Determine the (x, y) coordinate at the center of the cell enclosing the given text.  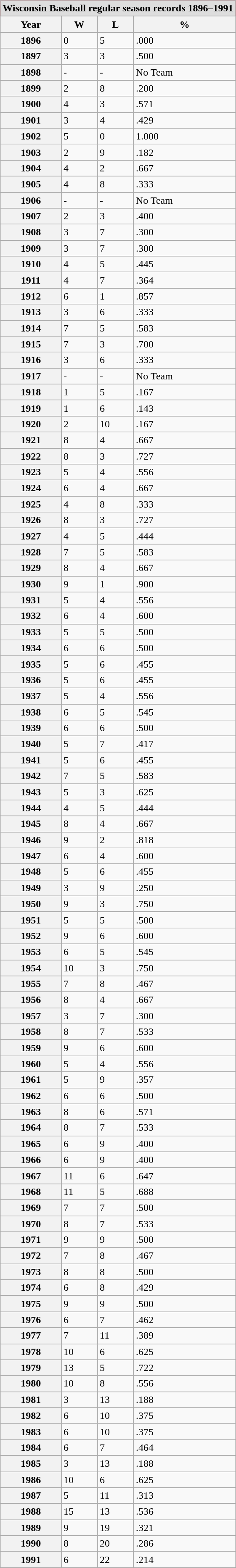
1901 (31, 120)
1986 (31, 1479)
.857 (184, 296)
W (80, 24)
1952 (31, 936)
1921 (31, 440)
1956 (31, 1000)
1916 (31, 360)
.647 (184, 1176)
.445 (184, 264)
1913 (31, 312)
1987 (31, 1496)
.464 (184, 1447)
20 (116, 1544)
1976 (31, 1320)
.417 (184, 744)
.200 (184, 88)
1918 (31, 392)
.313 (184, 1496)
1983 (31, 1431)
1965 (31, 1144)
.250 (184, 888)
.389 (184, 1336)
1962 (31, 1096)
1947 (31, 856)
1911 (31, 280)
1964 (31, 1128)
1969 (31, 1208)
1899 (31, 88)
1920 (31, 424)
1907 (31, 216)
1909 (31, 248)
1985 (31, 1463)
% (184, 24)
1898 (31, 72)
1932 (31, 616)
1.000 (184, 136)
1914 (31, 328)
1904 (31, 168)
.143 (184, 408)
1906 (31, 200)
.286 (184, 1544)
1960 (31, 1064)
1971 (31, 1240)
.462 (184, 1320)
1900 (31, 104)
1972 (31, 1256)
1933 (31, 632)
1979 (31, 1368)
1978 (31, 1352)
1940 (31, 744)
1939 (31, 728)
1953 (31, 952)
1975 (31, 1304)
1915 (31, 344)
1958 (31, 1032)
.357 (184, 1080)
.688 (184, 1192)
1968 (31, 1192)
.722 (184, 1368)
1961 (31, 1080)
1934 (31, 648)
1929 (31, 568)
1936 (31, 680)
1951 (31, 920)
L (116, 24)
1908 (31, 232)
1989 (31, 1528)
.000 (184, 40)
1991 (31, 1560)
1946 (31, 840)
1945 (31, 824)
1897 (31, 56)
1944 (31, 808)
1984 (31, 1447)
1974 (31, 1288)
1910 (31, 264)
1950 (31, 904)
1931 (31, 600)
.818 (184, 840)
1981 (31, 1400)
1925 (31, 504)
22 (116, 1560)
1930 (31, 584)
1963 (31, 1112)
1943 (31, 792)
1924 (31, 488)
.214 (184, 1560)
19 (116, 1528)
1935 (31, 664)
1990 (31, 1544)
.182 (184, 152)
1902 (31, 136)
1905 (31, 184)
1923 (31, 472)
1941 (31, 760)
.536 (184, 1512)
1949 (31, 888)
Wisconsin Baseball regular season records 1896–1991 (118, 8)
.321 (184, 1528)
1980 (31, 1384)
1966 (31, 1160)
1959 (31, 1048)
1942 (31, 776)
1982 (31, 1415)
1919 (31, 408)
.900 (184, 584)
1937 (31, 696)
1954 (31, 968)
1928 (31, 552)
1948 (31, 872)
1903 (31, 152)
.364 (184, 280)
1957 (31, 1016)
1967 (31, 1176)
1917 (31, 376)
.700 (184, 344)
1896 (31, 40)
15 (80, 1512)
1955 (31, 984)
1938 (31, 712)
Year (31, 24)
1973 (31, 1272)
1970 (31, 1224)
1927 (31, 536)
1912 (31, 296)
1977 (31, 1336)
1922 (31, 456)
1988 (31, 1512)
1926 (31, 520)
